Capture the cell that displays the provided text and extract its (X, Y) central coordinate. 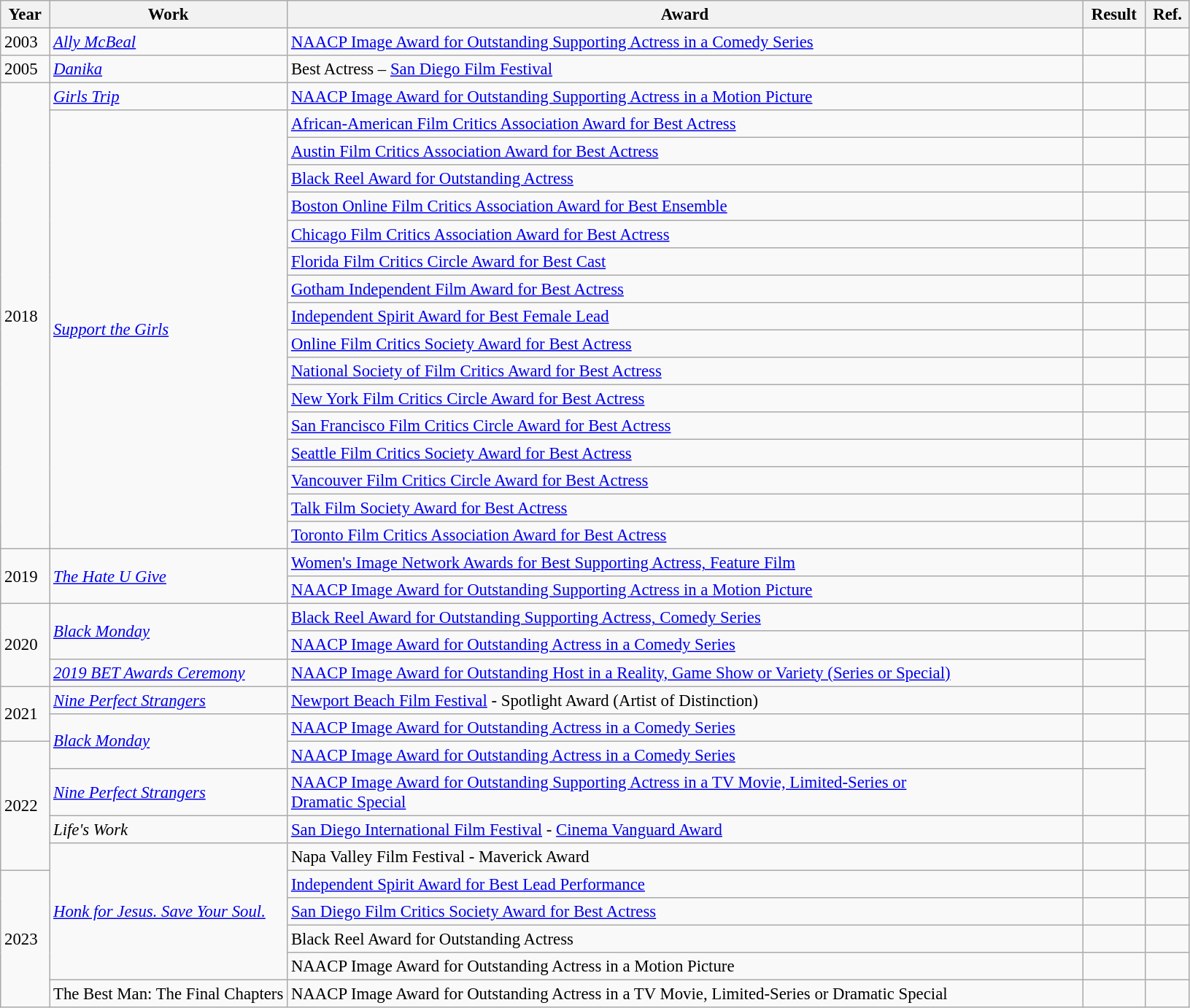
Danika (169, 69)
NAACP Image Award for Outstanding Actress in a TV Movie, Limited-Series or Dramatic Special (685, 994)
Ref. (1167, 15)
2021 (25, 713)
2018 (25, 317)
Online Film Critics Society Award for Best Actress (685, 344)
Austin Film Critics Association Award for Best Actress (685, 152)
Vancouver Film Critics Circle Award for Best Actress (685, 481)
2020 (25, 645)
Life's Work (169, 829)
Girls Trip (169, 97)
NAACP Image Award for Outstanding Host in a Reality, Game Show or Variety (Series or Special) (685, 672)
Award (685, 15)
Gotham Independent Film Award for Best Actress (685, 289)
2003 (25, 42)
San Diego Film Critics Society Award for Best Actress (685, 912)
African-American Film Critics Association Award for Best Actress (685, 124)
Toronto Film Critics Association Award for Best Actress (685, 535)
Honk for Jesus. Save Your Soul. (169, 912)
Independent Spirit Award for Best Lead Performance (685, 884)
Black Reel Award for Outstanding Supporting Actress, Comedy Series (685, 618)
San Diego International Film Festival - Cinema Vanguard Award (685, 829)
NAACP Image Award for Outstanding Supporting Actress in a Comedy Series (685, 42)
Work (169, 15)
Napa Valley Film Festival - Maverick Award (685, 857)
Talk Film Society Award for Best Actress (685, 508)
NAACP Image Award for Outstanding Supporting Actress in a TV Movie, Limited-Series orDramatic Special (685, 792)
National Society of Film Critics Award for Best Actress (685, 371)
The Hate U Give (169, 576)
San Francisco Film Critics Circle Award for Best Actress (685, 426)
Best Actress – San Diego Film Festival (685, 69)
2019 (25, 576)
NAACP Image Award for Outstanding Actress in a Motion Picture (685, 966)
Newport Beach Film Festival - Spotlight Award (Artist of Distinction) (685, 700)
Seattle Film Critics Society Award for Best Actress (685, 453)
Year (25, 15)
Support the Girls (169, 330)
Chicago Film Critics Association Award for Best Actress (685, 234)
2005 (25, 69)
2023 (25, 939)
Boston Online Film Critics Association Award for Best Ensemble (685, 206)
Result (1115, 15)
Independent Spirit Award for Best Female Lead (685, 316)
The Best Man: The Final Chapters (169, 994)
New York Film Critics Circle Award for Best Actress (685, 398)
2022 (25, 805)
Ally McBeal (169, 42)
Florida Film Critics Circle Award for Best Cast (685, 261)
Women's Image Network Awards for Best Supporting Actress, Feature Film (685, 563)
2019 BET Awards Ceremony (169, 672)
